Return (x, y) of the center of cell containing provided text 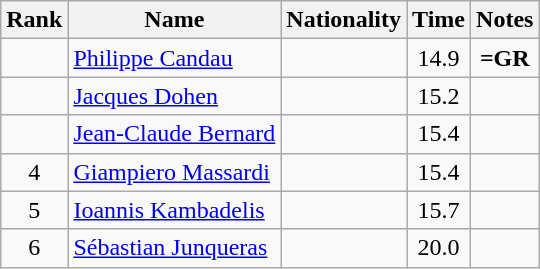
Jacques Dohen (174, 96)
Giampiero Massardi (174, 172)
Time (439, 20)
5 (34, 210)
Ioannis Kambadelis (174, 210)
Jean-Claude Bernard (174, 134)
=GR (505, 58)
Name (174, 20)
Philippe Candau (174, 58)
6 (34, 248)
Rank (34, 20)
Sébastian Junqueras (174, 248)
20.0 (439, 248)
15.2 (439, 96)
Nationality (344, 20)
15.7 (439, 210)
14.9 (439, 58)
4 (34, 172)
Notes (505, 20)
